Capture the cell that displays the provided text and extract its (x, y) central coordinate. 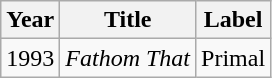
1993 (30, 58)
Title (128, 20)
Primal (234, 58)
Year (30, 20)
Label (234, 20)
Fathom That (128, 58)
